Detect which cell encompasses the target text, then output its (X, Y) center coordinate. 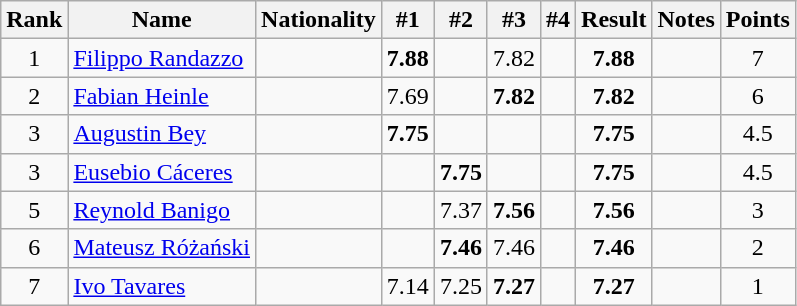
Result (614, 20)
Mateusz Różański (162, 248)
Ivo Tavares (162, 286)
Fabian Heinle (162, 96)
Filippo Randazzo (162, 58)
Eusebio Cáceres (162, 172)
#2 (460, 20)
5 (34, 210)
#4 (558, 20)
Notes (686, 20)
7.25 (460, 286)
Reynold Banigo (162, 210)
Rank (34, 20)
Name (162, 20)
Nationality (319, 20)
7.69 (408, 96)
7.37 (460, 210)
7.14 (408, 286)
Augustin Bey (162, 134)
#3 (514, 20)
Points (758, 20)
#1 (408, 20)
